From the cell containing the given text, extract its center point as (X, Y) coordinate. 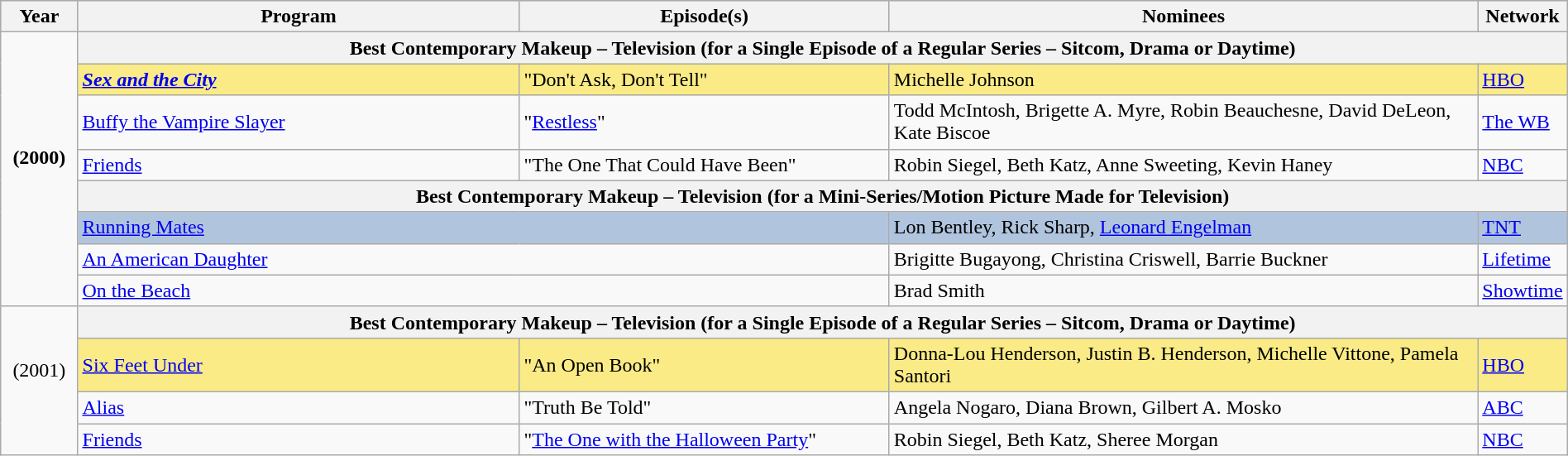
(2000) (40, 170)
Network (1523, 17)
Best Contemporary Makeup – Television (for a Mini-Series/Motion Picture Made for Television) (822, 196)
Showtime (1523, 290)
ABC (1523, 407)
Todd McIntosh, Brigette A. Myre, Robin Beauchesne, David DeLeon, Kate Biscoe (1183, 122)
Running Mates (483, 228)
"Restless" (705, 122)
On the Beach (483, 290)
The WB (1523, 122)
Nominees (1183, 17)
Donna-Lou Henderson, Justin B. Henderson, Michelle Vittone, Pamela Santori (1183, 364)
Robin Siegel, Beth Katz, Sheree Morgan (1183, 439)
Lon Bentley, Rick Sharp, Leonard Engelman (1183, 228)
Program (299, 17)
An American Daughter (483, 259)
Six Feet Under (299, 364)
"Don't Ask, Don't Tell" (705, 79)
"The One That Could Have Been" (705, 165)
Alias (299, 407)
Episode(s) (705, 17)
Lifetime (1523, 259)
Buffy the Vampire Slayer (299, 122)
Brigitte Bugayong, Christina Criswell, Barrie Buckner (1183, 259)
TNT (1523, 228)
(2001) (40, 381)
Sex and the City (299, 79)
"An Open Book" (705, 364)
Robin Siegel, Beth Katz, Anne Sweeting, Kevin Haney (1183, 165)
"The One with the Halloween Party" (705, 439)
Michelle Johnson (1183, 79)
"Truth Be Told" (705, 407)
Angela Nogaro, Diana Brown, Gilbert A. Mosko (1183, 407)
Brad Smith (1183, 290)
Year (40, 17)
